Determine the (X, Y) coordinate at the center of the cell enclosing the given text.  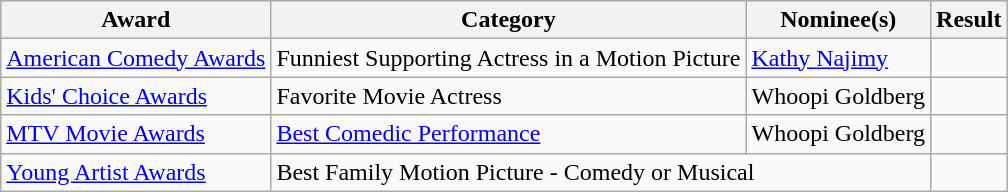
Kathy Najimy (838, 58)
Favorite Movie Actress (508, 96)
Best Comedic Performance (508, 134)
MTV Movie Awards (136, 134)
Kids' Choice Awards (136, 96)
Best Family Motion Picture - Comedy or Musical (601, 172)
Funniest Supporting Actress in a Motion Picture (508, 58)
Category (508, 20)
Award (136, 20)
American Comedy Awards (136, 58)
Nominee(s) (838, 20)
Young Artist Awards (136, 172)
Result (969, 20)
